Identify which cell holds the provided text, then report its (X, Y) central coordinate. 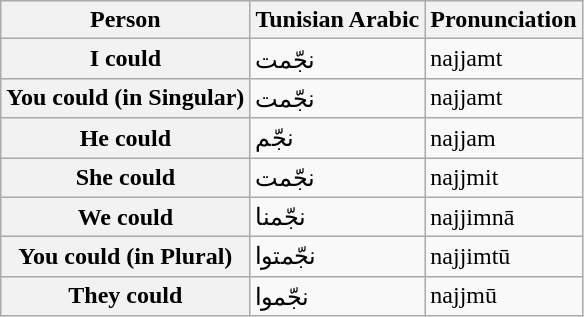
نجّموا (338, 296)
najjmit (504, 178)
We could (126, 217)
نجّمنا (338, 217)
najjimnā (504, 217)
He could (126, 138)
نجّم (338, 138)
You could (in Plural) (126, 257)
najjmū (504, 296)
نجّمتوا (338, 257)
najjimtū (504, 257)
You could (in Singular) (126, 98)
They could (126, 296)
Person (126, 20)
Pronunciation (504, 20)
Tunisian Arabic (338, 20)
I could (126, 59)
najjam (504, 138)
She could (126, 178)
